Scan for the cell matching the given text and deliver its (X, Y) coordinate at center. 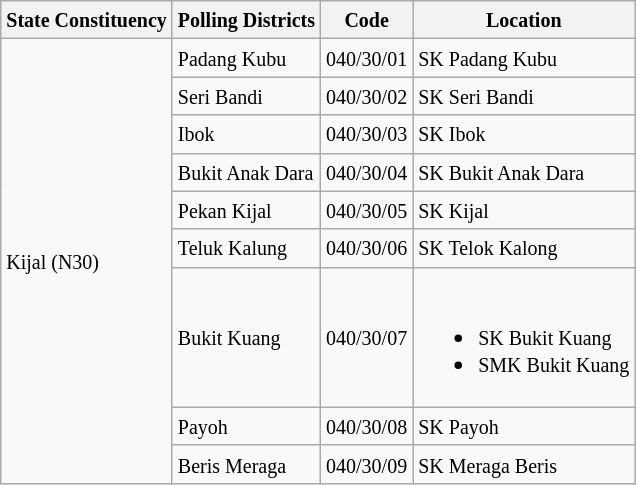
Polling Districts (246, 20)
Teluk Kalung (246, 248)
SK Seri Bandi (524, 96)
SK Meraga Beris (524, 464)
040/30/01 (367, 58)
Beris Meraga (246, 464)
Padang Kubu (246, 58)
040/30/09 (367, 464)
Kijal (N30) (87, 262)
SK Ibok (524, 134)
SK Bukit Anak Dara (524, 172)
040/30/03 (367, 134)
Seri Bandi (246, 96)
Bukit Kuang (246, 337)
State Constituency (87, 20)
040/30/05 (367, 210)
040/30/08 (367, 426)
SK Padang Kubu (524, 58)
040/30/04 (367, 172)
Pekan Kijal (246, 210)
040/30/07 (367, 337)
SK Payoh (524, 426)
SK Telok Kalong (524, 248)
040/30/02 (367, 96)
Payoh (246, 426)
SK Bukit KuangSMK Bukit Kuang (524, 337)
Bukit Anak Dara (246, 172)
SK Kijal (524, 210)
040/30/06 (367, 248)
Code (367, 20)
Location (524, 20)
Ibok (246, 134)
